Output the (X, Y) coordinate of the center of the cell containing the given text.  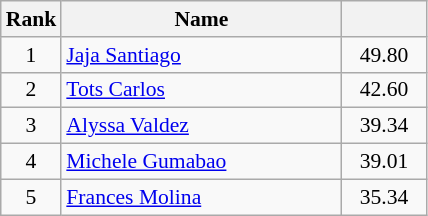
3 (32, 126)
Tots Carlos (201, 90)
39.01 (384, 162)
39.34 (384, 126)
49.80 (384, 55)
2 (32, 90)
Michele Gumabao (201, 162)
Frances Molina (201, 197)
Alyssa Valdez (201, 126)
1 (32, 55)
35.34 (384, 197)
5 (32, 197)
Rank (32, 19)
42.60 (384, 90)
4 (32, 162)
Name (201, 19)
Jaja Santiago (201, 55)
